From the cell containing the given text, extract its center point as (x, y) coordinate. 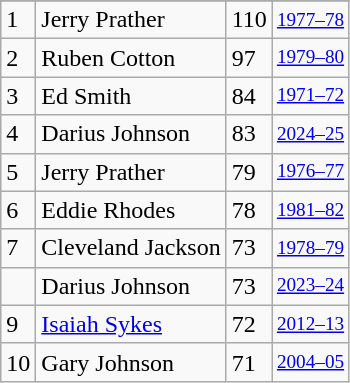
2004–05 (310, 362)
7 (18, 248)
4 (18, 134)
1979–80 (310, 58)
71 (249, 362)
Ed Smith (131, 96)
110 (249, 20)
83 (249, 134)
2024–25 (310, 134)
9 (18, 324)
Ruben Cotton (131, 58)
Eddie Rhodes (131, 210)
78 (249, 210)
79 (249, 172)
Cleveland Jackson (131, 248)
3 (18, 96)
2012–13 (310, 324)
6 (18, 210)
Isaiah Sykes (131, 324)
1971–72 (310, 96)
97 (249, 58)
72 (249, 324)
10 (18, 362)
1981–82 (310, 210)
1 (18, 20)
2 (18, 58)
1978–79 (310, 248)
84 (249, 96)
1976–77 (310, 172)
2023–24 (310, 286)
5 (18, 172)
Gary Johnson (131, 362)
1977–78 (310, 20)
